Extract the [X, Y] coordinate from the center of the cell holding the provided text.  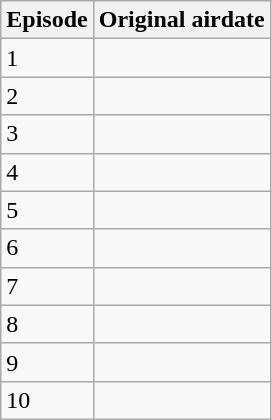
8 [47, 324]
10 [47, 400]
2 [47, 96]
Original airdate [182, 20]
7 [47, 286]
3 [47, 134]
Episode [47, 20]
6 [47, 248]
5 [47, 210]
1 [47, 58]
4 [47, 172]
9 [47, 362]
